Identify which cell holds the provided text, then report its [X, Y] central coordinate. 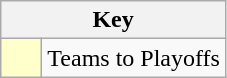
Teams to Playoffs [134, 58]
Key [114, 20]
